Pinpoint the cell where the given text exists, returning its (x, y) midpoint coordinate. 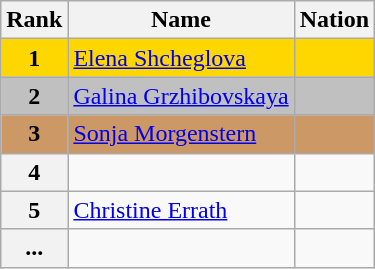
Christine Errath (181, 210)
Galina Grzhibovskaya (181, 96)
Nation (334, 20)
2 (34, 96)
... (34, 248)
Name (181, 20)
Elena Shcheglova (181, 58)
Sonja Morgenstern (181, 134)
1 (34, 58)
4 (34, 172)
3 (34, 134)
5 (34, 210)
Rank (34, 20)
